Search for the cell housing the specified text and yield its (x, y) center coordinate. 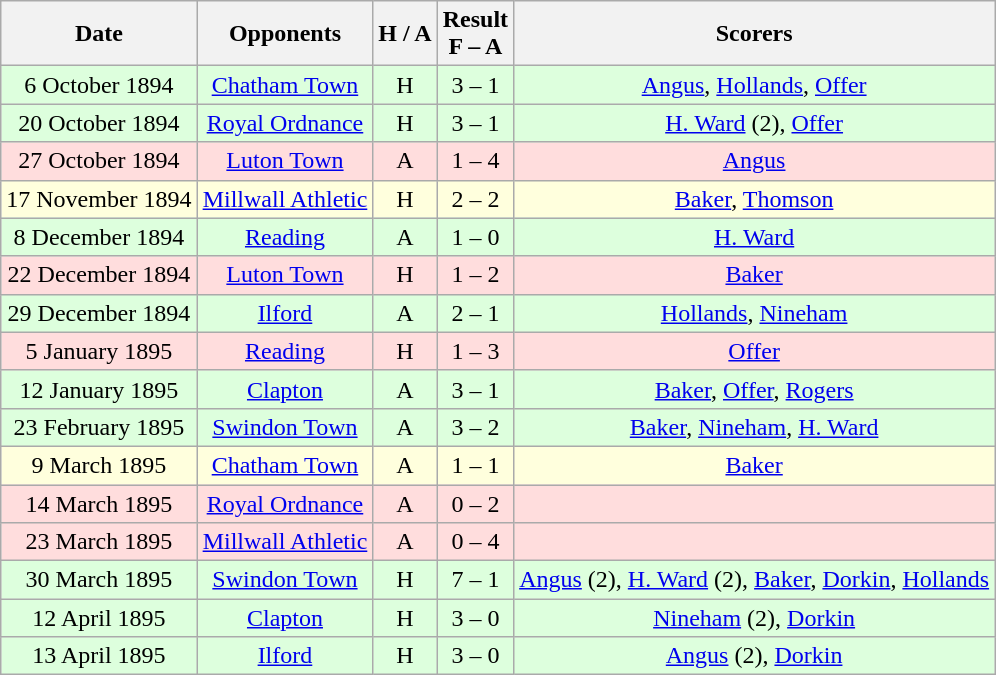
1 – 0 (475, 237)
Nineham (2), Dorkin (754, 618)
Opponents (285, 34)
14 March 1895 (99, 503)
5 January 1895 (99, 351)
H. Ward (2), Offer (754, 123)
1 – 3 (475, 351)
Angus (754, 161)
Baker, Offer, Rogers (754, 389)
23 February 1895 (99, 427)
Baker, Thomson (754, 199)
1 – 2 (475, 275)
12 April 1895 (99, 618)
17 November 1894 (99, 199)
27 October 1894 (99, 161)
1 – 1 (475, 465)
0 – 2 (475, 503)
2 – 2 (475, 199)
Angus (2), Dorkin (754, 656)
Hollands, Nineham (754, 313)
ResultF – A (475, 34)
Angus (2), H. Ward (2), Baker, Dorkin, Hollands (754, 580)
0 – 4 (475, 542)
23 March 1895 (99, 542)
Scorers (754, 34)
1 – 4 (475, 161)
2 – 1 (475, 313)
12 January 1895 (99, 389)
30 March 1895 (99, 580)
6 October 1894 (99, 85)
7 – 1 (475, 580)
H. Ward (754, 237)
13 April 1895 (99, 656)
29 December 1894 (99, 313)
Angus, Hollands, Offer (754, 85)
9 March 1895 (99, 465)
H / A (405, 34)
Baker, Nineham, H. Ward (754, 427)
Offer (754, 351)
22 December 1894 (99, 275)
Date (99, 34)
8 December 1894 (99, 237)
3 – 2 (475, 427)
20 October 1894 (99, 123)
